Output the [X, Y] coordinate of the center of the cell containing the given text.  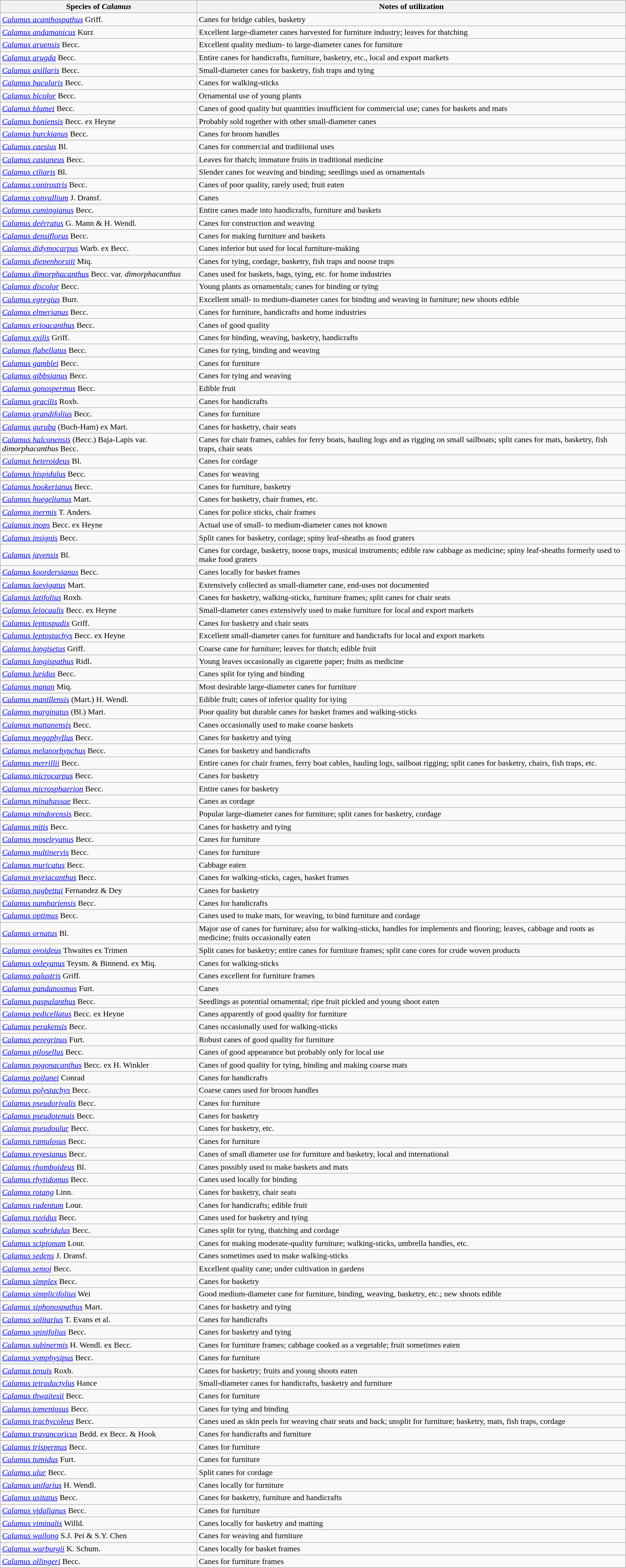
Canes locally for furniture [411, 1485]
Calamus scipionum Lour. [99, 1243]
Canes for furniture, basketry [411, 487]
Canes for basketry; fruits and young shoots eaten [411, 1370]
Canes for handicrafts; edible fruit [411, 1205]
Calamus heteroideus Bl. [99, 461]
Calamus huegelianus Mart. [99, 499]
Calamus rudentum Lour. [99, 1205]
Small-diameter canes for basketry, fish traps and tying [411, 70]
Canes used as skin peels for weaving chair seats and back; unsplit for furniture; basketry, mats, fish traps, cordage [411, 1422]
Calamus insignis Becc. [99, 537]
Calamus palustris Griff. [99, 976]
Canes split for tying and binding [411, 674]
Calamus diepenhorstii Miq. [99, 261]
Calamus acanthospathus Griff. [99, 19]
Calamus tomentosus Becc. [99, 1408]
Canes for basketry, etc. [411, 1129]
Canes used to make mats, for weaving, to bind furniture and cordage [411, 916]
Calamus scabridulus Becc. [99, 1231]
Canes for bridge cables, basketry [411, 19]
Canes occasionally used to make coarse baskets [411, 725]
Calamus vidalianus Becc. [99, 1510]
Young leaves occasionally as cigarette paper; fruits as medicine [411, 661]
Calamus moseleyanus Becc. [99, 840]
Calamus peregrinus Furt. [99, 1040]
Canes for furniture frames; cabbage cooked as a vegetable; fruit sometimes eaten [411, 1345]
Canes for basketry, walking-sticks, furniture frames; split canes for chair seats [411, 598]
Calamus muricatus Becc. [99, 865]
Canes of good quality but quantities insufficient for commercial use; canes for baskets and mats [411, 108]
Calamus pilosellus Becc. [99, 1052]
Actual use of small- to medium-diameter canes not known [411, 525]
Canes for tying and binding [411, 1408]
Excellent small- to medium-diameter canes for binding and weaving in furniture; new shoots edible [411, 299]
Canes possibly used to make baskets and mats [411, 1167]
Calamus elmerianus Becc. [99, 312]
Calamus pogonacanthus Becc. ex H. Winkler [99, 1065]
Calamus pandanosmus Furt. [99, 988]
Calamus bacularis Becc. [99, 83]
Calamus javensis Bl. [99, 555]
Calamus boniensis Becc. ex Heyne [99, 121]
Calamus guruba (Buch-Ham) ex Mart. [99, 427]
Calamus siphonospathus Mart. [99, 1307]
Good medium-diameter cane for furniture, binding, weaving, basketry, etc.; new shoots edible [411, 1294]
Canes for broom handles [411, 134]
Calamus tumidus Furt. [99, 1460]
Calamus paspalanthus Becc. [99, 1001]
Canes for basketry, chair frames, etc. [411, 499]
Calamus pedicellatus Becc. ex Heyne [99, 1014]
Calamus thwaitesii Becc. [99, 1396]
Probably sold together with other small-diameter canes [411, 121]
Split canes for cordage [411, 1472]
Calamus dimorphacanthus Becc. var. dimorphacanthus [99, 274]
Calamus inermis T. Anders. [99, 512]
Calamus bicolor Becc. [99, 96]
Calamus multinervis Becc. [99, 852]
Calamus minahassae Becc. [99, 801]
Calamus ruvidus Becc. [99, 1218]
Canes for handicrafts and furniture [411, 1434]
Calamus polystachys Becc. [99, 1090]
Calamus laevigatus Mart. [99, 585]
Calamus microsphaerion Becc. [99, 788]
Calamus leiocaulis Becc. ex Heyne [99, 610]
Calamus blumei Becc. [99, 108]
Calamus trispermus Becc. [99, 1447]
Calamus gracilis Roxb. [99, 401]
Calamus mindorensis Becc. [99, 814]
Calamus arugda Becc. [99, 58]
Calamus semoi Becc. [99, 1269]
Canes used for baskets, bags, tying, etc. for home industries [411, 274]
Canes for making furniture and baskets [411, 236]
Calamus exilis Griff. [99, 337]
Calamus rotang Linn. [99, 1192]
Calamus trachycoleus Becc. [99, 1422]
Calamus megaphyllus Becc. [99, 738]
Canes of poor quality, rarely used; fruit eaten [411, 185]
Canes for making moderate-quality furniture; walking-sticks, umbrella handles, etc. [411, 1243]
Calamus luridus Becc. [99, 674]
Calamus ulur Becc. [99, 1472]
Calamus rhytidomus Becc. [99, 1179]
Canes for tying, binding and weaving [411, 350]
Calamus deërratus G. Mann & H. Wendl. [99, 223]
Canes used locally for binding [411, 1179]
Calamus usitatus Becc. [99, 1498]
Calamus burckianus Becc. [99, 134]
Calamus andamanicus Kurz [99, 32]
Canes apparently of good quality for furniture [411, 1014]
Calamus gonospermus Becc. [99, 389]
Calamus marginatus (Bl.) Mart. [99, 712]
Coarse canes used for broom handles [411, 1090]
Canes for cordage [411, 461]
Calamus simplicifolius Wei [99, 1294]
Calamus erioacanthus Becc. [99, 325]
Canes locally for basketry and matting [411, 1523]
Ornamental use of young plants [411, 96]
Calamus nambariensis Becc. [99, 903]
Leaves for thatch; immature fruits in traditional medicine [411, 160]
Excellent quality cane; under cultivation in gardens [411, 1269]
Popular large-diameter canes for furniture; split canes for basketry, cordage [411, 814]
Calamus hispidulus Becc. [99, 474]
Calamus merrillii Becc. [99, 763]
Robust canes of good quality for furniture [411, 1040]
Canes for walking-sticks, cages, basket frames [411, 878]
Canes as cordage [411, 801]
Calamus didymocarpus Warb. ex Becc. [99, 249]
Slender canes for weaving and binding; seedlings used as ornamentals [411, 172]
Calamus axillaris Becc. [99, 70]
Calamus myriacanthus Becc. [99, 878]
Calamus gibbsianus Becc. [99, 376]
Canes for commercial and traditional uses [411, 146]
Most desirable large-diameter canes for furniture [411, 687]
Canes for construction and weaving [411, 223]
Calamus pseudoulur Becc. [99, 1129]
Canes for binding, weaving, basketry, handicrafts [411, 337]
Coarse cane for furniture; leaves for thatch; edible fruit [411, 649]
Calamus longisetus Griff. [99, 649]
Canes sometimes used to make walking-sticks [411, 1256]
Split canes for basketry, cordage; spiny leaf-sheaths as food graters [411, 537]
Calamus halconensis (Becc.) Baja-Lapis var. dimorphacanthus Becc. [99, 444]
Calamus microcarpus Becc. [99, 776]
Canes occasionally used for walking-sticks [411, 1027]
Calamus optimus Becc. [99, 916]
Calamus pseudotenuis Becc. [99, 1116]
Small-diameter canes for handicrafts, basketry and furniture [411, 1383]
Canes for cordage, basketry, noose traps, musical instruments; edible raw cabbage as medicine; spiny leaf-sheaths formerly used to make food graters [411, 555]
Split canes for basketry; entire canes for furniture frames; split cane cores for crude woven products [411, 950]
Species of Calamus [99, 7]
Canes inferior but used for local furniture-making [411, 249]
Canes for basketry and handicrafts [411, 750]
Excellent small-diameter canes for furniture and handicrafts for local and export markets [411, 636]
Calamus latifolius Roxb. [99, 598]
Calamus discolor Becc. [99, 287]
Canes of small diameter use for furniture and basketry, local and international [411, 1154]
Canes for weaving [411, 474]
Calamus warburgii K. Schum. [99, 1549]
Cabbage eaten [411, 865]
Calamus mitis Becc. [99, 827]
Calamus tenuis Roxb. [99, 1370]
Small-diameter canes extensively used to make furniture for local and export markets [411, 610]
Calamus nagbettai Fernandez & Dey [99, 890]
Calamus grandifolius Becc. [99, 414]
Calamus sedens J. Dransf. [99, 1256]
Calamus caesius Bl. [99, 146]
Entire canes made into handicrafts, furniture and baskets [411, 210]
Calamus pseudorivalis Becc. [99, 1103]
Calamus convallium J. Dransf. [99, 198]
Canes split for tying, thatching and cordage [411, 1231]
Calamus densiflorus Becc. [99, 236]
Extensively collected as small-diameter cane, end-uses not documented [411, 585]
Calamus ollingeri Becc. [99, 1561]
Calamus reyesianus Becc. [99, 1154]
Edible fruit [411, 389]
Calamus wailong S.J. Pei & S.Y. Chen [99, 1536]
Entire canes for handicrafts, furniture, basketry, etc., local and export markets [411, 58]
Young plants as ornamentals; canes for binding or tying [411, 287]
Calamus oxleyanus Teysm. & Binnend. ex Miq. [99, 963]
Calamus hookerianus Becc. [99, 487]
Calamus spinifolius Becc. [99, 1332]
Canes for basketry, furniture and handicrafts [411, 1498]
Entire canes for basketry [411, 788]
Excellent large-diameter canes harvested for furniture industry; leaves for thatching [411, 32]
Calamus poilanei Conrad [99, 1078]
Canes excellent for furniture frames [411, 976]
Calamus manillensis (Mart.) H. Wendl. [99, 699]
Calamus viminalis Willd. [99, 1523]
Canes for police sticks, chair frames [411, 512]
Entire canes for chair frames, ferry boat cables, hauling logs, sailboat rigging; split canes for basketry, chairs, fish traps, etc. [411, 763]
Canes for tying, cordage, basketry, fish traps and noose traps [411, 261]
Calamus tetradactylus Hance [99, 1383]
Calamus subinermis H. Wendl. ex Becc. [99, 1345]
Calamus rhomboideus Bl. [99, 1167]
Calamus mattanensis Becc. [99, 725]
Calamus leptospadix Griff. [99, 623]
Calamus ramulosus Becc. [99, 1141]
Canes for furniture, handicrafts and home industries [411, 312]
Calamus solitarius T. Evans et al. [99, 1319]
Canes of good quality [411, 325]
Calamus unifarius H. Wendl. [99, 1485]
Calamus longispathus Ridl. [99, 661]
Calamus ciliaris Bl. [99, 172]
Excellent quality medium- to large-diameter canes for furniture [411, 45]
Canes of good appearance but probably only for local use [411, 1052]
Calamus symphysipus Becc. [99, 1358]
Canes for furniture frames [411, 1561]
Seedlings as potential ornamental; ripe fruit pickled and young shoot eaten [411, 1001]
Calamus leptostachys Becc. ex Heyne [99, 636]
Calamus castaneus Becc. [99, 160]
Canes for weaving and furniture [411, 1536]
Canes for basketry and chair seats [411, 623]
Canes of good quality for tying, binding and making coarse mats [411, 1065]
Canes for tying and weaving [411, 376]
Calamus koordersianus Becc. [99, 572]
Calamus ornatus Bl. [99, 933]
Calamus cumingianus Becc. [99, 210]
Notes of utilization [411, 7]
Calamus flabellatus Becc. [99, 350]
Calamus simplex Becc. [99, 1281]
Calamus melanorhynchus Becc. [99, 750]
Calamus travancoricus Bedd. ex Becc. & Hook [99, 1434]
Canes used for basketry and tying [411, 1218]
Calamus egregius Burr. [99, 299]
Calamus conirostris Becc. [99, 185]
Calamus inops Becc. ex Heyne [99, 525]
Calamus aruensis Becc. [99, 45]
Calamus manan Miq. [99, 687]
Calamus perakensis Becc. [99, 1027]
Calamus gamblei Becc. [99, 363]
Poor quality but durable canes for basket frames and walking-sticks [411, 712]
Edible fruit; canes of inferior quality for tying [411, 699]
Calamus ovoideus Thwaites ex Trimen [99, 950]
